Determine the [x, y] coordinate at the center of the cell enclosing the given text.  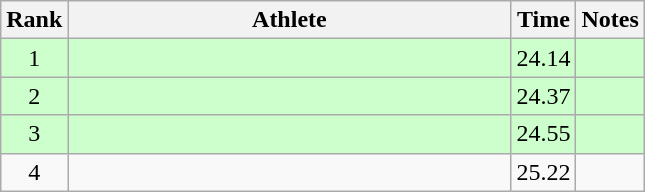
Rank [34, 20]
2 [34, 96]
4 [34, 172]
3 [34, 134]
1 [34, 58]
Athlete [290, 20]
Notes [610, 20]
24.55 [544, 134]
Time [544, 20]
25.22 [544, 172]
24.37 [544, 96]
24.14 [544, 58]
